Extract the (x, y) coordinate from the center of the cell holding the provided text.  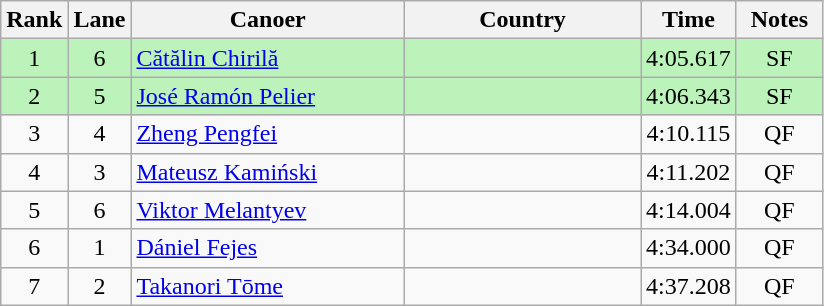
Mateusz Kamiński (268, 172)
Takanori Tōme (268, 286)
4:37.208 (689, 286)
Lane (100, 20)
Canoer (268, 20)
4:05.617 (689, 58)
Time (689, 20)
4:10.115 (689, 134)
Dániel Fejes (268, 248)
Zheng Pengfei (268, 134)
Country (522, 20)
4:11.202 (689, 172)
7 (34, 286)
Notes (779, 20)
Rank (34, 20)
Viktor Melantyev (268, 210)
4:14.004 (689, 210)
José Ramón Pelier (268, 96)
4:34.000 (689, 248)
Cătălin Chirilă (268, 58)
4:06.343 (689, 96)
